Determine the (X, Y) coordinate at the center of the cell enclosing the given text.  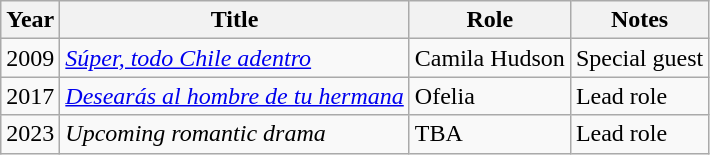
Ofelia (490, 96)
Notes (639, 20)
2017 (30, 96)
Title (234, 20)
Desearás al hombre de tu hermana (234, 96)
Special guest (639, 58)
2009 (30, 58)
Upcoming romantic drama (234, 134)
Year (30, 20)
2023 (30, 134)
Camila Hudson (490, 58)
Súper, todo Chile adentro (234, 58)
TBA (490, 134)
Role (490, 20)
